Scan for the cell matching the given text and deliver its [X, Y] coordinate at center. 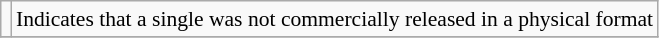
Indicates that a single was not commercially released in a physical format [334, 19]
